Scan for the cell matching the given text and deliver its [X, Y] coordinate at center. 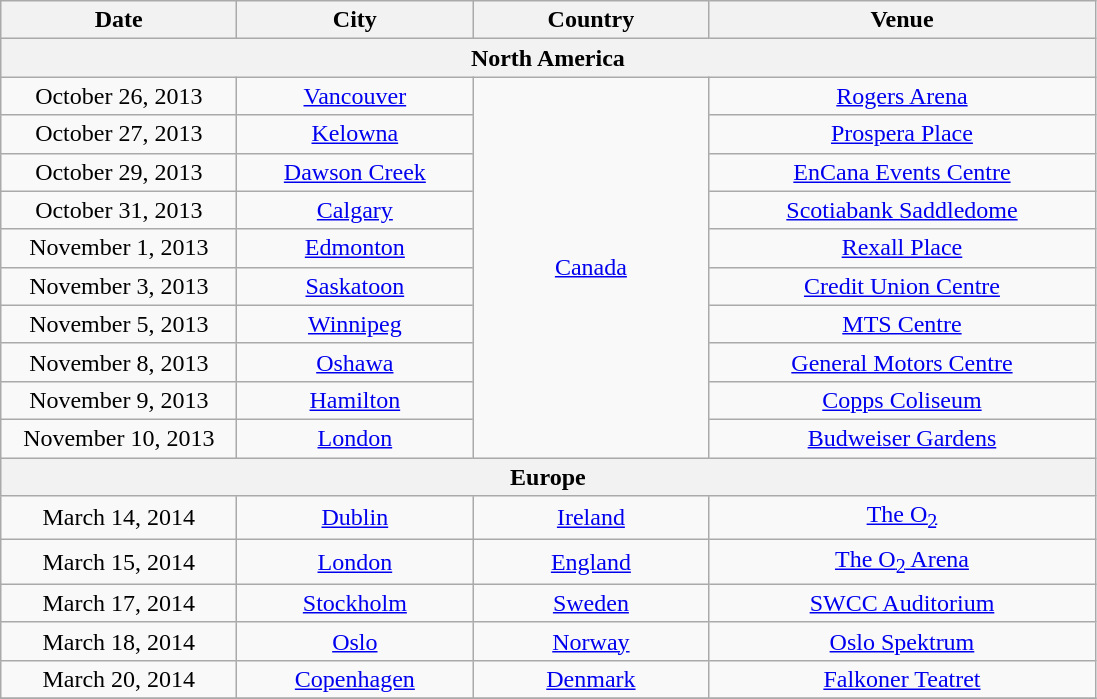
October 26, 2013 [119, 96]
General Motors Centre [902, 362]
Hamilton [355, 400]
Europe [548, 477]
November 9, 2013 [119, 400]
Edmonton [355, 248]
November 3, 2013 [119, 286]
Scotiabank Saddledome [902, 210]
October 29, 2013 [119, 172]
Winnipeg [355, 324]
November 1, 2013 [119, 248]
March 18, 2014 [119, 641]
Stockholm [355, 603]
Country [591, 20]
SWCC Auditorium [902, 603]
Venue [902, 20]
City [355, 20]
Canada [591, 268]
March 14, 2014 [119, 518]
November 10, 2013 [119, 438]
Prospera Place [902, 134]
Rogers Arena [902, 96]
Copps Coliseum [902, 400]
The O2 [902, 518]
Sweden [591, 603]
Oshawa [355, 362]
Ireland [591, 518]
Kelowna [355, 134]
Budweiser Gardens [902, 438]
Vancouver [355, 96]
Calgary [355, 210]
November 5, 2013 [119, 324]
Copenhagen [355, 679]
Credit Union Centre [902, 286]
November 8, 2013 [119, 362]
Denmark [591, 679]
October 31, 2013 [119, 210]
EnCana Events Centre [902, 172]
The O2 Arena [902, 562]
March 17, 2014 [119, 603]
Dublin [355, 518]
Oslo Spektrum [902, 641]
Norway [591, 641]
England [591, 562]
October 27, 2013 [119, 134]
Saskatoon [355, 286]
North America [548, 58]
Oslo [355, 641]
Falkoner Teatret [902, 679]
Rexall Place [902, 248]
MTS Centre [902, 324]
Dawson Creek [355, 172]
March 15, 2014 [119, 562]
Date [119, 20]
March 20, 2014 [119, 679]
